Scan for the cell matching the given text and deliver its [x, y] coordinate at center. 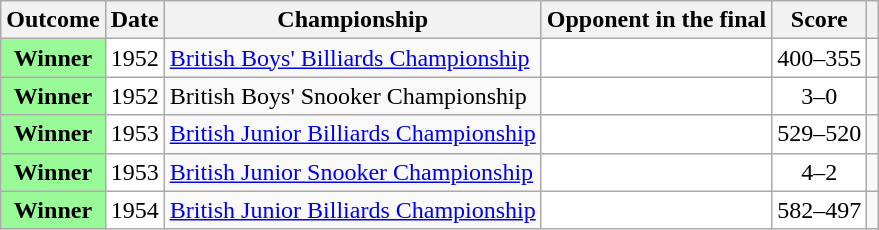
1954 [134, 210]
529–520 [820, 134]
Score [820, 20]
British Boys' Billiards Championship [352, 58]
582–497 [820, 210]
3–0 [820, 96]
Outcome [53, 20]
Opponent in the final [656, 20]
Date [134, 20]
400–355 [820, 58]
Championship [352, 20]
British Boys' Snooker Championship [352, 96]
4–2 [820, 172]
British Junior Snooker Championship [352, 172]
